Provide the (x, y) coordinate of the cell's center where the given text is located.  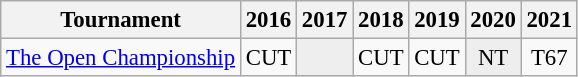
NT (493, 58)
2016 (268, 20)
2017 (325, 20)
The Open Championship (121, 58)
2020 (493, 20)
Tournament (121, 20)
2019 (437, 20)
T67 (549, 58)
2018 (381, 20)
2021 (549, 20)
